Locate the cell with the specified text and output its [x, y] center coordinate. 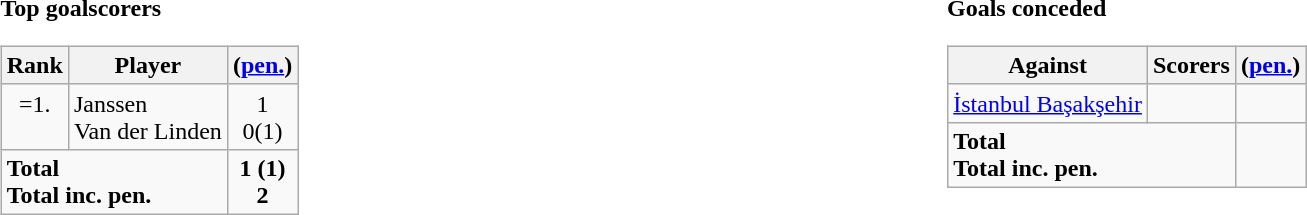
Against [1048, 65]
1 0(1) [262, 116]
=1. [34, 116]
Rank [34, 65]
Scorers [1191, 65]
1 (1) 2 [262, 182]
Janssen Van der Linden [148, 116]
İstanbul Başakşehir [1048, 103]
Player [148, 65]
